Capture the cell that displays the provided text and extract its (x, y) central coordinate. 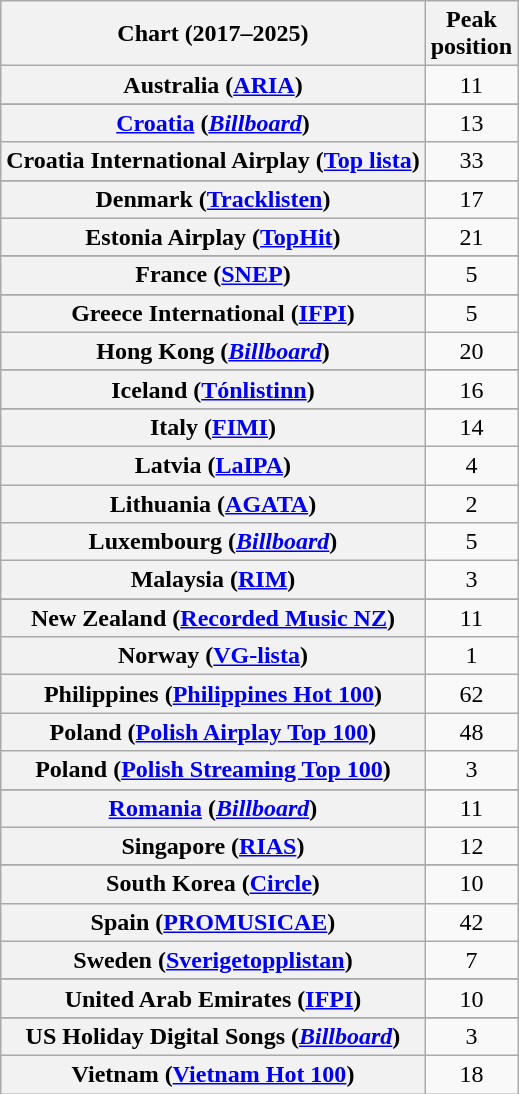
Iceland (Tónlistinn) (213, 389)
20 (471, 351)
Vietnam (Vietnam Hot 100) (213, 1074)
Italy (FIMI) (213, 427)
13 (471, 123)
Peakposition (471, 34)
17 (471, 199)
New Zealand (Recorded Music NZ) (213, 618)
Chart (2017–2025) (213, 34)
Poland (Polish Streaming Top 100) (213, 770)
Australia (ARIA) (213, 85)
Lithuania (AGATA) (213, 503)
Croatia (Billboard) (213, 123)
Croatia International Airplay (Top lista) (213, 161)
Romania (Billboard) (213, 808)
48 (471, 732)
US Holiday Digital Songs (Billboard) (213, 1036)
4 (471, 465)
Denmark (Tracklisten) (213, 199)
21 (471, 237)
Luxembourg (Billboard) (213, 542)
12 (471, 846)
Hong Kong (Billboard) (213, 351)
Greece International (IFPI) (213, 313)
Latvia (LaIPA) (213, 465)
Spain (PROMUSICAE) (213, 922)
14 (471, 427)
16 (471, 389)
South Korea (Circle) (213, 884)
Malaysia (RIM) (213, 580)
18 (471, 1074)
France (SNEP) (213, 275)
62 (471, 694)
42 (471, 922)
Poland (Polish Airplay Top 100) (213, 732)
Sweden (Sverigetopplistan) (213, 960)
2 (471, 503)
Philippines (Philippines Hot 100) (213, 694)
Estonia Airplay (TopHit) (213, 237)
33 (471, 161)
7 (471, 960)
1 (471, 656)
Singapore (RIAS) (213, 846)
Norway (VG-lista) (213, 656)
United Arab Emirates (IFPI) (213, 998)
